Provide the [X, Y] coordinate of the cell's center where the given text is located.  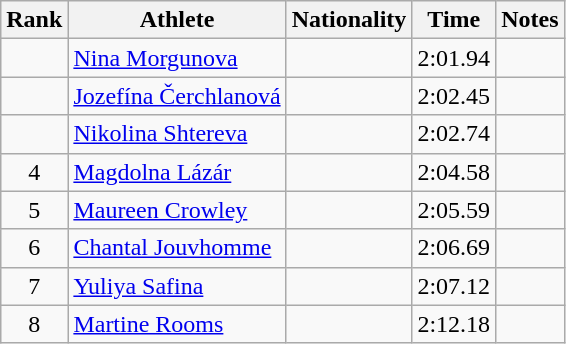
2:06.69 [454, 248]
Athlete [177, 20]
2:07.12 [454, 286]
Maureen Crowley [177, 210]
2:05.59 [454, 210]
4 [34, 172]
Jozefína Čerchlanová [177, 96]
2:04.58 [454, 172]
6 [34, 248]
2:02.45 [454, 96]
Chantal Jouvhomme [177, 248]
Martine Rooms [177, 324]
Yuliya Safina [177, 286]
Time [454, 20]
Notes [530, 20]
Nikolina Shtereva [177, 134]
Nina Morgunova [177, 58]
7 [34, 286]
Rank [34, 20]
5 [34, 210]
Magdolna Lázár [177, 172]
2:02.74 [454, 134]
2:01.94 [454, 58]
Nationality [349, 20]
8 [34, 324]
2:12.18 [454, 324]
